From the cell containing the given text, extract its center point as (X, Y) coordinate. 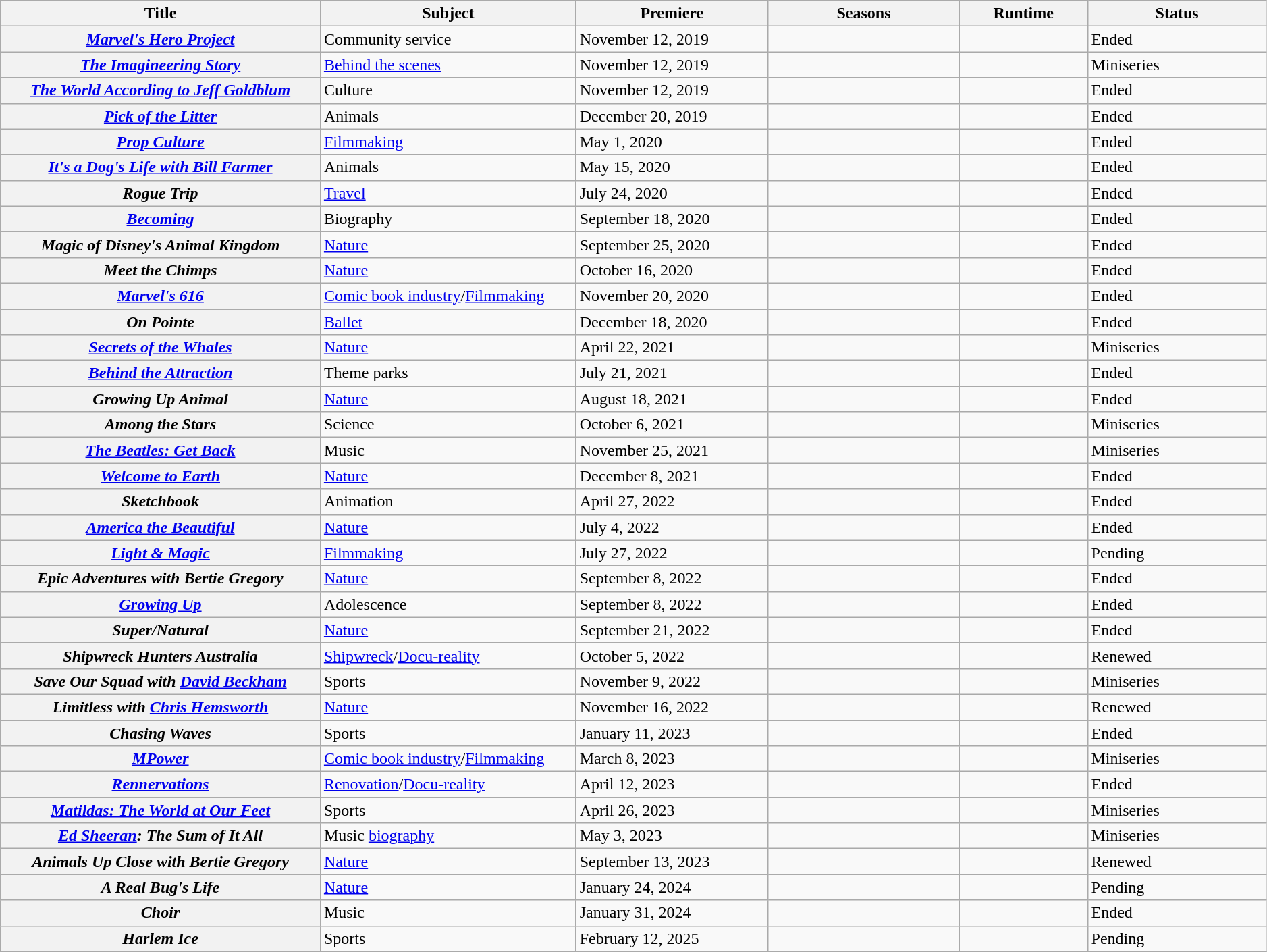
April 12, 2023 (672, 785)
Shipwreck Hunters Australia (161, 656)
Super/Natural (161, 630)
July 27, 2022 (672, 553)
November 25, 2021 (672, 450)
Sketchbook (161, 502)
Becoming (161, 219)
Travel (448, 193)
October 6, 2021 (672, 425)
July 4, 2022 (672, 527)
Music biography (448, 836)
September 21, 2022 (672, 630)
July 24, 2020 (672, 193)
Premiere (672, 14)
December 8, 2021 (672, 476)
Save Our Squad with David Beckham (161, 681)
Matildas: The World at Our Feet (161, 810)
September 13, 2023 (672, 862)
Among the Stars (161, 425)
March 8, 2023 (672, 759)
Marvel's 616 (161, 296)
Adolescence (448, 604)
Epic Adventures with Bertie Gregory (161, 579)
November 16, 2022 (672, 707)
America the Beautiful (161, 527)
Ballet (448, 322)
Runtime (1023, 14)
April 26, 2023 (672, 810)
October 5, 2022 (672, 656)
May 1, 2020 (672, 142)
Welcome to Earth (161, 476)
Theme parks (448, 373)
Animation (448, 502)
November 20, 2020 (672, 296)
Secrets of the Whales (161, 348)
Renovation/Docu-reality (448, 785)
Behind the Attraction (161, 373)
May 15, 2020 (672, 167)
Growing Up (161, 604)
MPower (161, 759)
On Pointe (161, 322)
September 25, 2020 (672, 244)
September 18, 2020 (672, 219)
Choir (161, 913)
Biography (448, 219)
Status (1177, 14)
Pick of the Litter (161, 116)
May 3, 2023 (672, 836)
Magic of Disney's Animal Kingdom (161, 244)
The Imagineering Story (161, 65)
Marvel's Hero Project (161, 39)
July 21, 2021 (672, 373)
February 12, 2025 (672, 938)
The Beatles: Get Back (161, 450)
Title (161, 14)
January 24, 2024 (672, 887)
Limitless with Chris Hemsworth (161, 707)
Behind the scenes (448, 65)
Light & Magic (161, 553)
Animals Up Close with Bertie Gregory (161, 862)
Shipwreck/Docu-reality (448, 656)
Chasing Waves (161, 733)
Meet the Chimps (161, 270)
Science (448, 425)
Harlem Ice (161, 938)
April 22, 2021 (672, 348)
December 20, 2019 (672, 116)
Subject (448, 14)
Growing Up Animal (161, 399)
Seasons (863, 14)
December 18, 2020 (672, 322)
Prop Culture (161, 142)
October 16, 2020 (672, 270)
Rogue Trip (161, 193)
Community service (448, 39)
A Real Bug's Life (161, 887)
It's a Dog's Life with Bill Farmer (161, 167)
January 11, 2023 (672, 733)
Ed Sheeran: The Sum of It All (161, 836)
Culture (448, 90)
November 9, 2022 (672, 681)
April 27, 2022 (672, 502)
January 31, 2024 (672, 913)
The World According to Jeff Goldblum (161, 90)
Rennervations (161, 785)
August 18, 2021 (672, 399)
